Return the [X, Y] coordinate for the center point of the cell that contains the specified text.  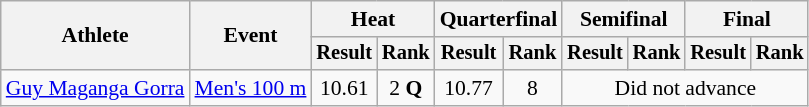
Quarterfinal [499, 19]
10.77 [469, 88]
Semifinal [624, 19]
Heat [372, 19]
10.61 [344, 88]
2 Q [406, 88]
Guy Maganga Gorra [96, 88]
Event [251, 36]
Men's 100 m [251, 88]
Athlete [96, 36]
8 [532, 88]
Did not advance [685, 88]
Final [746, 19]
